Scan for the cell matching the given text and deliver its [x, y] coordinate at center. 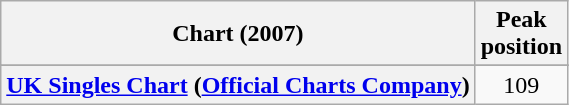
Peakposition [521, 34]
UK Singles Chart (Official Charts Company) [238, 85]
Chart (2007) [238, 34]
109 [521, 85]
